Locate the cell with the specified text and output its [X, Y] center coordinate. 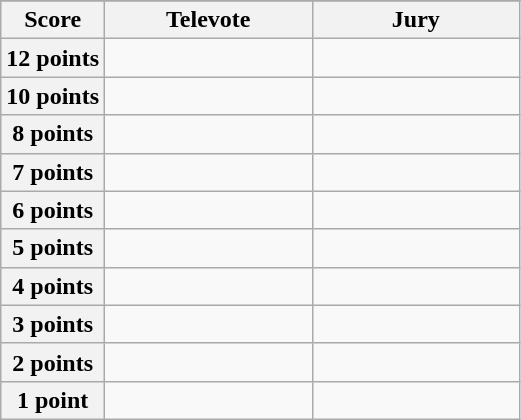
8 points [53, 134]
Televote [209, 20]
Score [53, 20]
4 points [53, 286]
3 points [53, 324]
1 point [53, 400]
5 points [53, 248]
2 points [53, 362]
Jury [416, 20]
12 points [53, 58]
7 points [53, 172]
6 points [53, 210]
10 points [53, 96]
